Pinpoint the cell where the given text exists, returning its (x, y) midpoint coordinate. 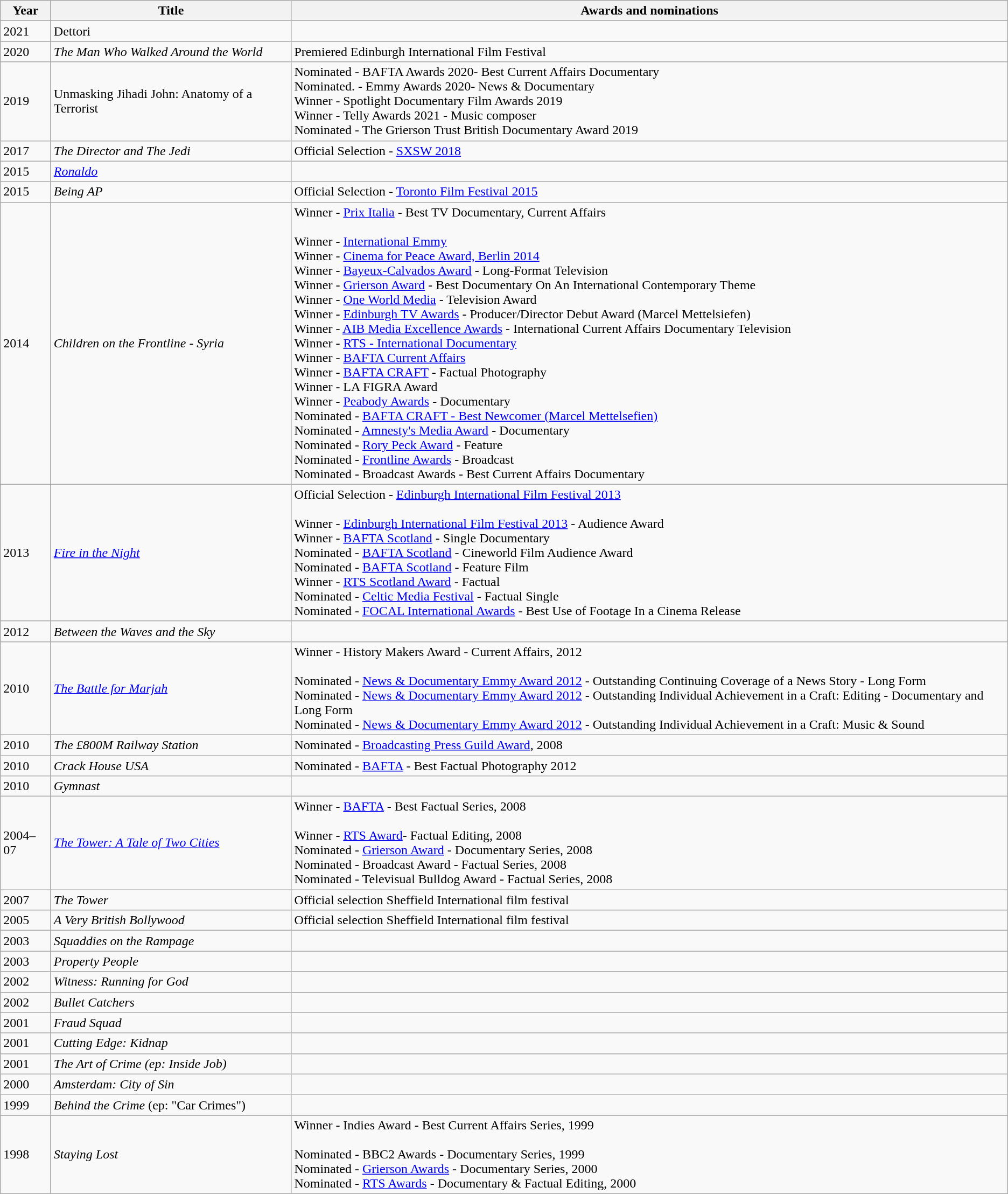
2007 (26, 900)
Nominated - BAFTA - Best Factual Photography 2012 (649, 765)
1998 (26, 1154)
The Man Who Walked Around the World (171, 52)
The £800M Railway Station (171, 745)
2014 (26, 343)
A Very British Bollywood (171, 920)
Witness: Running for God (171, 982)
2005 (26, 920)
Property People (171, 961)
Title (171, 11)
2020 (26, 52)
Fraud Squad (171, 1023)
Nominated - Broadcasting Press Guild Award, 2008 (649, 745)
1999 (26, 1105)
The Art of Crime (ep: Inside Job) (171, 1064)
Unmasking Jihadi John: Anatomy of a Terrorist (171, 101)
Between the Waves and the Sky (171, 631)
Year (26, 11)
2019 (26, 101)
2017 (26, 151)
Amsterdam: City of Sin (171, 1084)
The Battle for Marjah (171, 688)
Official Selection - SXSW 2018 (649, 151)
Cutting Edge: Kidnap (171, 1043)
2004–07 (26, 843)
Gymnast (171, 786)
Children on the Frontline - Syria (171, 343)
Staying Lost (171, 1154)
2012 (26, 631)
Behind the Crime (ep: "Car Crimes") (171, 1105)
2021 (26, 31)
Fire in the Night (171, 553)
2000 (26, 1084)
Being AP (171, 192)
The Director and The Jedi (171, 151)
Premiered Edinburgh International Film Festival (649, 52)
Bullet Catchers (171, 1002)
2013 (26, 553)
Official Selection - Toronto Film Festival 2015 (649, 192)
Ronaldo (171, 171)
Awards and nominations (649, 11)
The Tower (171, 900)
Dettori (171, 31)
Squaddies on the Rampage (171, 941)
Crack House USA (171, 765)
The Tower: A Tale of Two Cities (171, 843)
